Detect which cell encompasses the target text, then output its [x, y] center coordinate. 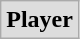
Player [40, 20]
